Search for the cell housing the specified text and yield its [x, y] center coordinate. 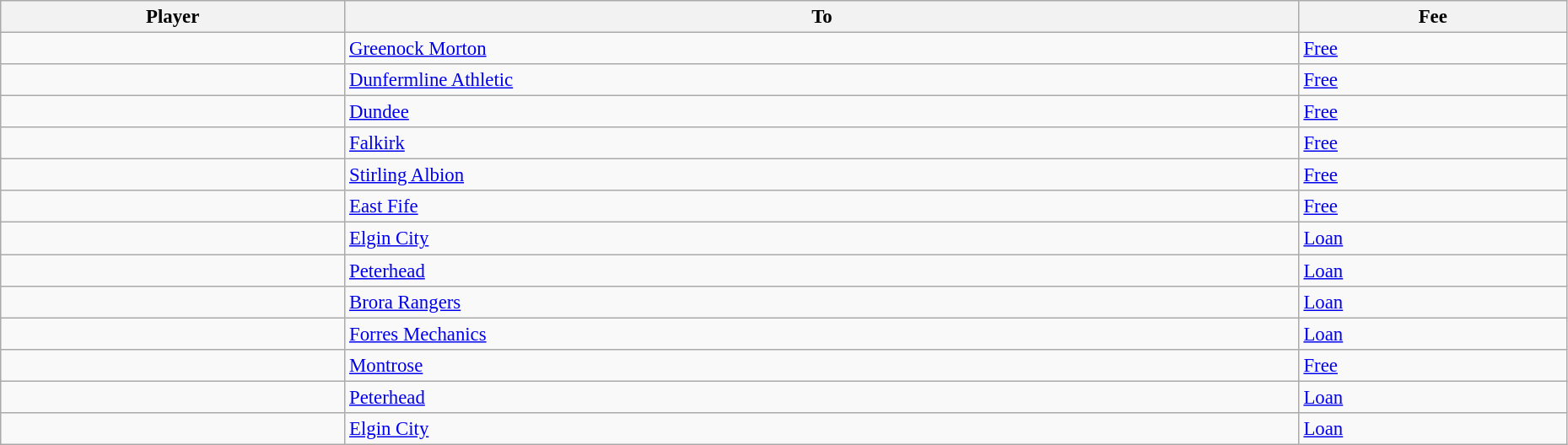
Greenock Morton [822, 49]
Dunfermline Athletic [822, 80]
Forres Mechanics [822, 334]
Fee [1432, 17]
To [822, 17]
Dundee [822, 112]
East Fife [822, 206]
Stirling Albion [822, 175]
Player [173, 17]
Falkirk [822, 143]
Brora Rangers [822, 302]
Montrose [822, 365]
